Search for the cell housing the specified text and yield its [x, y] center coordinate. 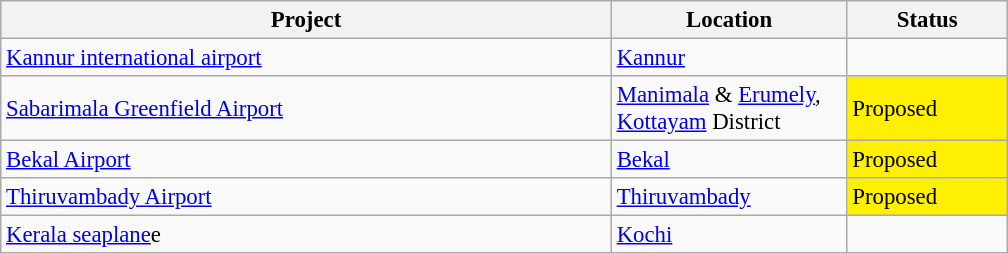
Kerala seaplanee [306, 235]
Bekal Airport [306, 160]
Bekal [729, 160]
Location [729, 20]
Project [306, 20]
Kannur [729, 58]
Status [928, 20]
Thiruvambady [729, 197]
Sabarimala Greenfield Airport [306, 108]
Manimala & Erumely, Kottayam District [729, 108]
Kochi [729, 235]
Kannur international airport [306, 58]
Thiruvambady Airport [306, 197]
